Search for the cell housing the specified text and yield its (x, y) center coordinate. 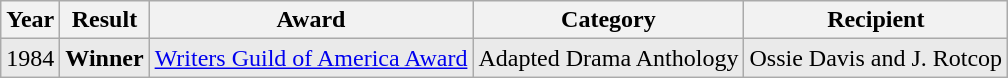
Result (104, 20)
1984 (30, 58)
Recipient (876, 20)
Year (30, 20)
Writers Guild of America Award (311, 58)
Award (311, 20)
Category (608, 20)
Adapted Drama Anthology (608, 58)
Ossie Davis and J. Rotcop (876, 58)
Winner (104, 58)
